Provide the (X, Y) coordinate of the cell's center where the given text is located.  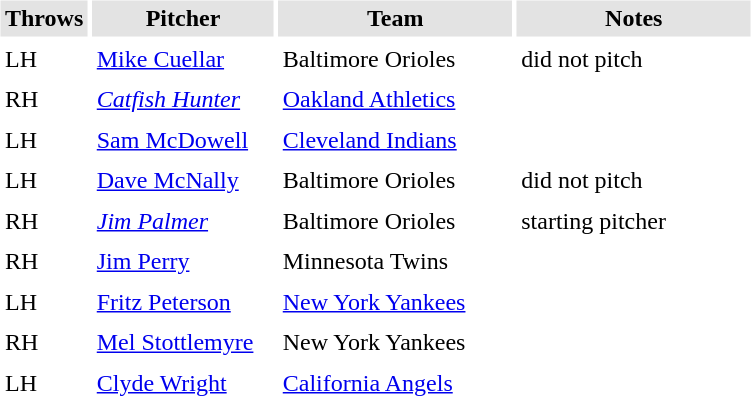
Sam McDowell (183, 140)
Jim Palmer (183, 221)
Dave McNally (183, 180)
Cleveland Indians (395, 140)
Jim Perry (183, 262)
Throws (44, 18)
Pitcher (183, 18)
Mel Stottlemyre (183, 342)
Team (395, 18)
Fritz Peterson (183, 302)
Oakland Athletics (395, 100)
Catfish Hunter (183, 100)
Notes (634, 18)
Mike Cuellar (183, 59)
Minnesota Twins (395, 262)
starting pitcher (634, 221)
